Provide the (X, Y) coordinate of the cell's center where the given text is located.  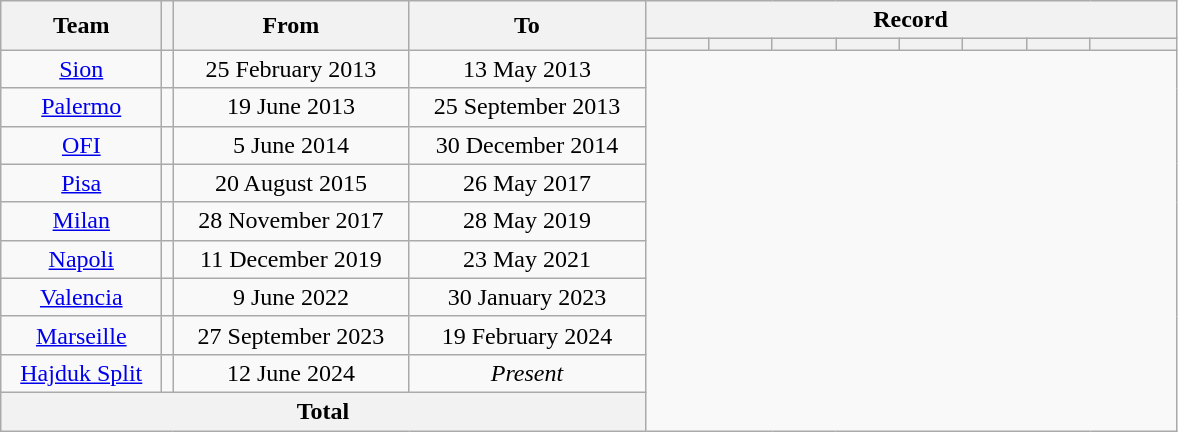
Valencia (82, 297)
30 January 2023 (527, 297)
Present (527, 373)
25 February 2013 (291, 69)
5 June 2014 (291, 145)
25 September 2013 (527, 107)
Team (82, 26)
23 May 2021 (527, 259)
30 December 2014 (527, 145)
To (527, 26)
Milan (82, 221)
OFI (82, 145)
26 May 2017 (527, 183)
13 May 2013 (527, 69)
From (291, 26)
Total (323, 411)
Pisa (82, 183)
Hajduk Split (82, 373)
28 May 2019 (527, 221)
19 February 2024 (527, 335)
28 November 2017 (291, 221)
19 June 2013 (291, 107)
20 August 2015 (291, 183)
27 September 2023 (291, 335)
Napoli (82, 259)
11 December 2019 (291, 259)
Sion (82, 69)
Record (910, 20)
9 June 2022 (291, 297)
12 June 2024 (291, 373)
Palermo (82, 107)
Marseille (82, 335)
